Search for the cell housing the specified text and yield its (x, y) center coordinate. 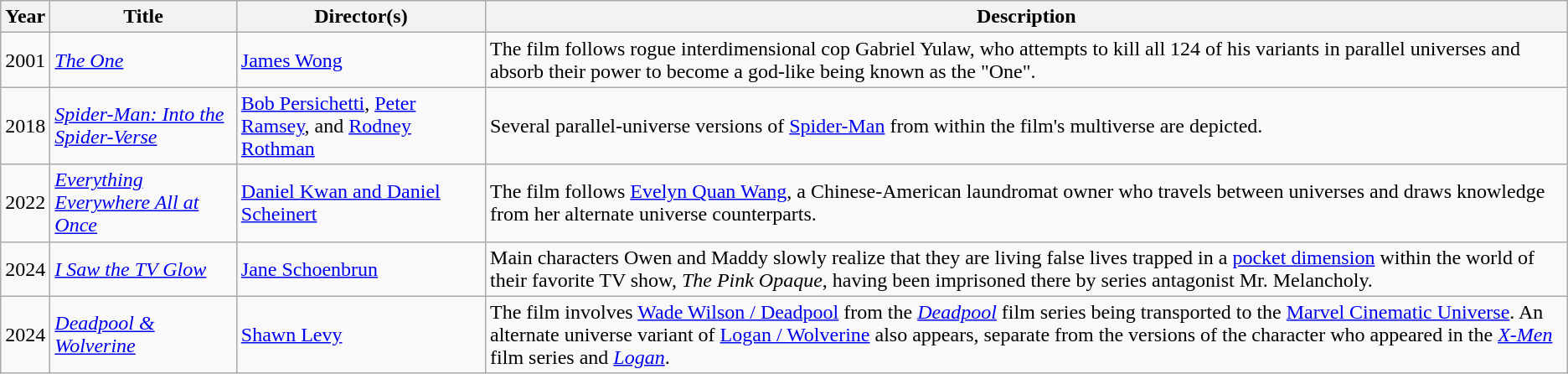
James Wong (360, 60)
Title (143, 17)
2022 (25, 203)
Description (1027, 17)
Director(s) (360, 17)
Shawn Levy (360, 335)
Daniel Kwan and Daniel Scheinert (360, 203)
Everything Everywhere All at Once (143, 203)
Year (25, 17)
The One (143, 60)
Jane Schoenbrun (360, 268)
2001 (25, 60)
I Saw the TV Glow (143, 268)
Several parallel-universe versions of Spider-Man from within the film's multiverse are depicted. (1027, 126)
2018 (25, 126)
Spider-Man: Into the Spider-Verse (143, 126)
Deadpool & Wolverine (143, 335)
Bob Persichetti, Peter Ramsey, and Rodney Rothman (360, 126)
